Return the [x, y] coordinate for the center point of the cell that contains the specified text.  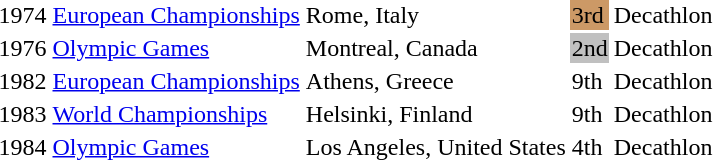
3rd [590, 15]
Athens, Greece [436, 81]
World Championships [176, 114]
Montreal, Canada [436, 48]
Helsinki, Finland [436, 114]
Rome, Italy [436, 15]
2nd [590, 48]
Olympic Games [176, 48]
